Identify which cell holds the provided text, then report its (X, Y) central coordinate. 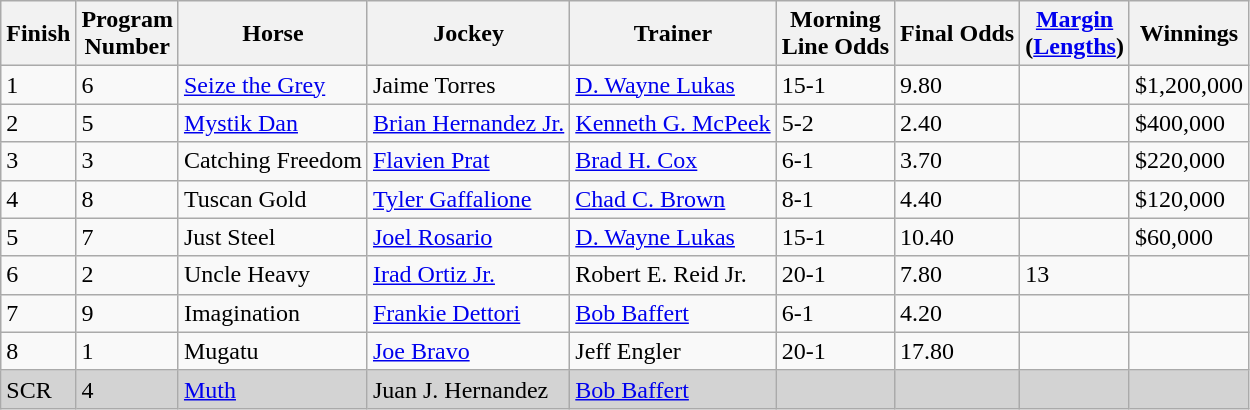
Trainer (673, 34)
Seize the Grey (272, 85)
5-2 (835, 123)
Just Steel (272, 237)
7.80 (958, 275)
2.40 (958, 123)
Winnings (1188, 34)
Tyler Gaffalione (468, 199)
Robert E. Reid Jr. (673, 275)
Finish (38, 34)
Tuscan Gold (272, 199)
Frankie Dettori (468, 313)
Uncle Heavy (272, 275)
9 (128, 313)
Imagination (272, 313)
Margin(Lengths) (1075, 34)
Brad H. Cox (673, 161)
Irad Ortiz Jr. (468, 275)
$1,200,000 (1188, 85)
Muth (272, 389)
Jaime Torres (468, 85)
Joe Bravo (468, 351)
Horse (272, 34)
9.80 (958, 85)
Juan J. Hernandez (468, 389)
$220,000 (1188, 161)
4.20 (958, 313)
Mugatu (272, 351)
Catching Freedom (272, 161)
ProgramNumber (128, 34)
$60,000 (1188, 237)
Joel Rosario (468, 237)
10.40 (958, 237)
Brian Hernandez Jr. (468, 123)
Jeff Engler (673, 351)
Final Odds (958, 34)
Jockey (468, 34)
4.40 (958, 199)
Mystik Dan (272, 123)
$400,000 (1188, 123)
SCR (38, 389)
Kenneth G. McPeek (673, 123)
3.70 (958, 161)
Flavien Prat (468, 161)
17.80 (958, 351)
$120,000 (1188, 199)
8-1 (835, 199)
MorningLine Odds (835, 34)
13 (1075, 275)
Chad C. Brown (673, 199)
